Provide the [x, y] coordinate of the cell's center where the given text is located.  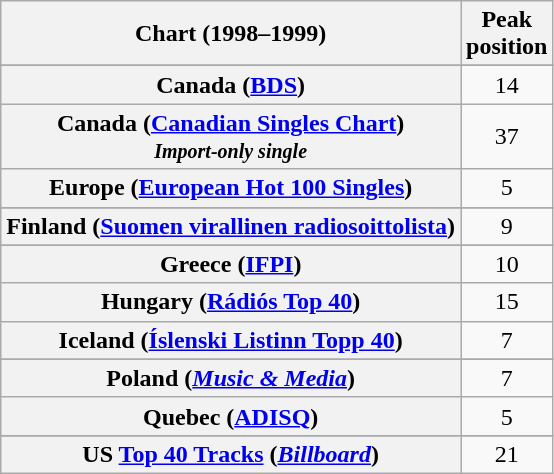
14 [507, 85]
Hungary (Rádiós Top 40) [231, 302]
Quebec (ADISQ) [231, 416]
10 [507, 264]
Greece (IFPI) [231, 264]
Finland (Suomen virallinen radiosoittolista) [231, 226]
Europe (European Hot 100 Singles) [231, 188]
9 [507, 226]
Iceland (Íslenski Listinn Topp 40) [231, 340]
Canada (Canadian Singles Chart)Import-only single [231, 136]
15 [507, 302]
37 [507, 136]
Peakposition [507, 34]
21 [507, 454]
Canada (BDS) [231, 85]
Chart (1998–1999) [231, 34]
Poland (Music & Media) [231, 378]
US Top 40 Tracks (Billboard) [231, 454]
